From the cell containing the given text, extract its center point as [X, Y] coordinate. 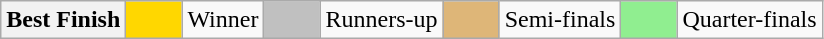
Quarter-finals [750, 20]
Winner [223, 20]
Best Finish [64, 20]
Semi-finals [560, 20]
Runners-up [382, 20]
